Identify which cell holds the provided text, then report its (X, Y) central coordinate. 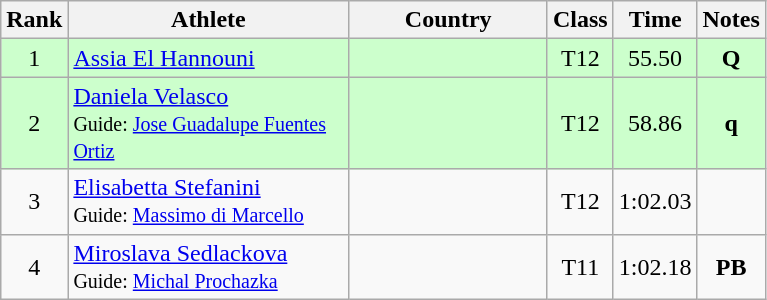
Q (731, 58)
Country (448, 20)
2 (34, 123)
4 (34, 266)
55.50 (655, 58)
Time (655, 20)
q (731, 123)
58.86 (655, 123)
1 (34, 58)
Assia El Hannouni (208, 58)
Daniela VelascoGuide: Jose Guadalupe Fuentes Ortiz (208, 123)
Elisabetta StefaniniGuide: Massimo di Marcello (208, 202)
1:02.18 (655, 266)
Class (580, 20)
1:02.03 (655, 202)
Athlete (208, 20)
Miroslava SedlackovaGuide: Michal Prochazka (208, 266)
T11 (580, 266)
PB (731, 266)
Notes (731, 20)
Rank (34, 20)
3 (34, 202)
